Provide the (X, Y) coordinate of the cell's center where the given text is located.  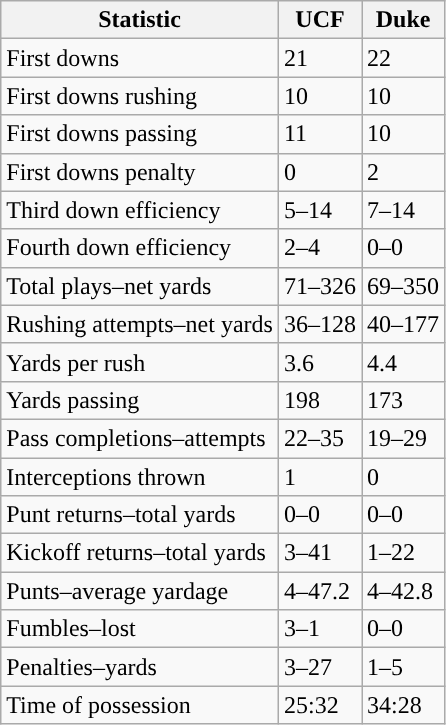
Fumbles–lost (140, 629)
Statistic (140, 20)
Fourth down efficiency (140, 248)
7–14 (404, 210)
First downs rushing (140, 96)
First downs (140, 58)
4–42.8 (404, 591)
Third down efficiency (140, 210)
2–4 (320, 248)
Yards passing (140, 400)
36–128 (320, 324)
198 (320, 400)
Time of possession (140, 705)
Duke (404, 20)
3–41 (320, 553)
25:32 (320, 705)
69–350 (404, 286)
Punt returns–total yards (140, 515)
22 (404, 58)
4.4 (404, 362)
71–326 (320, 286)
3–1 (320, 629)
1–22 (404, 553)
First downs penalty (140, 172)
Kickoff returns–total yards (140, 553)
40–177 (404, 324)
Total plays–net yards (140, 286)
UCF (320, 20)
Pass completions–attempts (140, 438)
1 (320, 477)
22–35 (320, 438)
4–47.2 (320, 591)
21 (320, 58)
2 (404, 172)
11 (320, 134)
3.6 (320, 362)
34:28 (404, 705)
First downs passing (140, 134)
5–14 (320, 210)
Punts–average yardage (140, 591)
173 (404, 400)
3–27 (320, 667)
Rushing attempts–net yards (140, 324)
Penalties–yards (140, 667)
1–5 (404, 667)
Interceptions thrown (140, 477)
19–29 (404, 438)
Yards per rush (140, 362)
